Detect which cell encompasses the target text, then output its (X, Y) center coordinate. 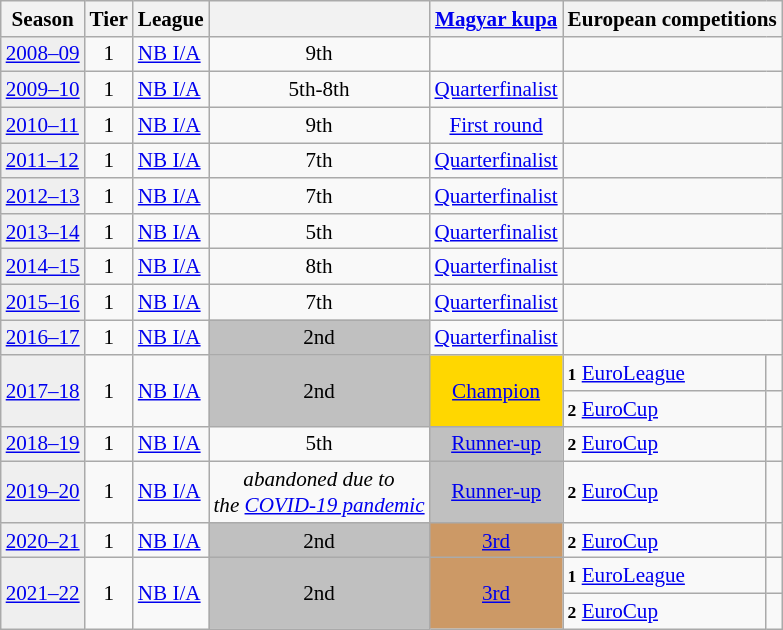
Season (43, 18)
8th (318, 266)
2020–21 (43, 540)
2014–15 (43, 266)
5th-8th (318, 90)
2009–10 (43, 90)
2021–22 (43, 594)
2018–19 (43, 444)
League (171, 18)
Tier (109, 18)
First round (496, 124)
2019–20 (43, 492)
2013–14 (43, 230)
abandoned due tothe COVID-19 pandemic (318, 492)
Magyar kupa (496, 18)
2010–11 (43, 124)
European competitions (672, 18)
Champion (496, 390)
2011–12 (43, 160)
2016–17 (43, 338)
2015–16 (43, 302)
2012–13 (43, 196)
2008–09 (43, 54)
2017–18 (43, 390)
